Search for the cell housing the specified text and yield its (x, y) center coordinate. 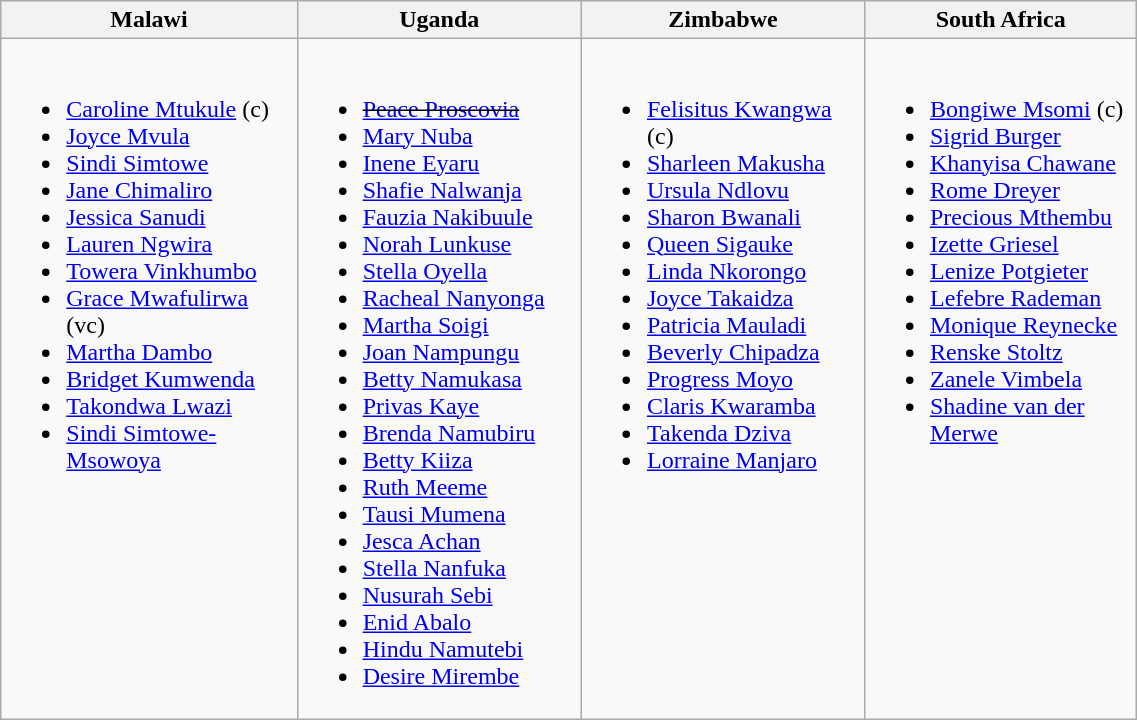
Malawi (149, 20)
Zimbabwe (722, 20)
South Africa (1000, 20)
Uganda (439, 20)
